Find where the given text appears and provide that cell's center as [X, Y] coordinate. 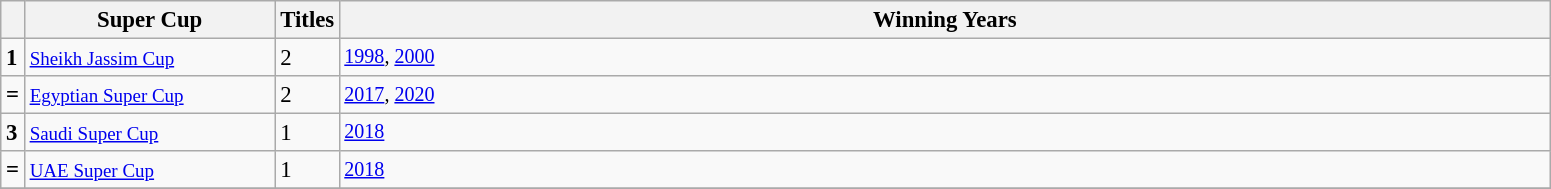
3 [13, 133]
Sheikh Jassim Cup [150, 58]
Egyptian Super Cup [150, 95]
Saudi Super Cup [150, 133]
Titles [308, 20]
1998, 2000 [946, 58]
2017, 2020 [946, 95]
UAE Super Cup [150, 170]
Super Cup [150, 20]
Winning Years [946, 20]
